Extract the [x, y] coordinate from the center of the cell holding the provided text.  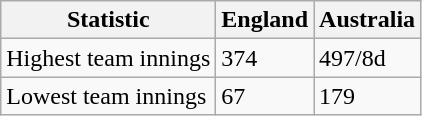
Highest team innings [108, 58]
England [265, 20]
Australia [368, 20]
179 [368, 96]
Statistic [108, 20]
497/8d [368, 58]
Lowest team innings [108, 96]
67 [265, 96]
374 [265, 58]
